Return [x, y] of the center of cell containing provided text 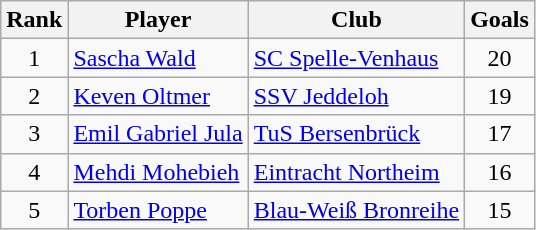
4 [34, 172]
TuS Bersenbrück [356, 134]
20 [500, 58]
16 [500, 172]
SSV Jeddeloh [356, 96]
Mehdi Mohebieh [158, 172]
15 [500, 210]
Eintracht Northeim [356, 172]
5 [34, 210]
Player [158, 20]
Emil Gabriel Jula [158, 134]
SC Spelle-Venhaus [356, 58]
Keven Oltmer [158, 96]
Torben Poppe [158, 210]
Blau-Weiß Bronreihe [356, 210]
Sascha Wald [158, 58]
17 [500, 134]
1 [34, 58]
Club [356, 20]
3 [34, 134]
Goals [500, 20]
19 [500, 96]
Rank [34, 20]
2 [34, 96]
